Pinpoint the cell where the given text exists, returning its (X, Y) midpoint coordinate. 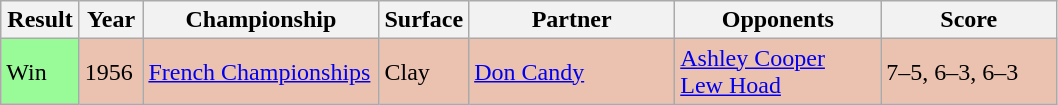
Year (111, 20)
Surface (424, 20)
7–5, 6–3, 6–3 (969, 72)
Opponents (778, 20)
Partner (572, 20)
1956 (111, 72)
French Championships (261, 72)
Ashley Cooper Lew Hoad (778, 72)
Win (40, 72)
Result (40, 20)
Score (969, 20)
Clay (424, 72)
Don Candy (572, 72)
Championship (261, 20)
